Detect which cell encompasses the target text, then output its [X, Y] center coordinate. 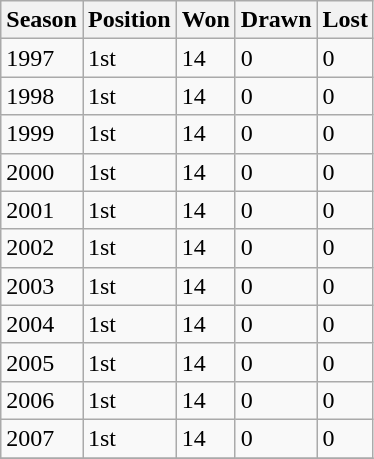
Won [206, 20]
2006 [42, 400]
2002 [42, 248]
Position [129, 20]
2001 [42, 210]
1998 [42, 96]
Season [42, 20]
2003 [42, 286]
2000 [42, 172]
1999 [42, 134]
1997 [42, 58]
2004 [42, 324]
2005 [42, 362]
Drawn [276, 20]
2007 [42, 438]
Lost [345, 20]
